Detect which cell encompasses the target text, then output its [X, Y] center coordinate. 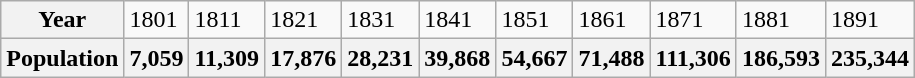
1861 [612, 20]
1871 [693, 20]
54,667 [534, 58]
1831 [380, 20]
1881 [780, 20]
71,488 [612, 58]
1821 [304, 20]
Year [62, 20]
28,231 [380, 58]
111,306 [693, 58]
186,593 [780, 58]
1801 [156, 20]
7,059 [156, 58]
1891 [870, 20]
1851 [534, 20]
11,309 [227, 58]
235,344 [870, 58]
39,868 [458, 58]
1811 [227, 20]
17,876 [304, 58]
1841 [458, 20]
Population [62, 58]
